Locate the cell with the specified text and output its [x, y] center coordinate. 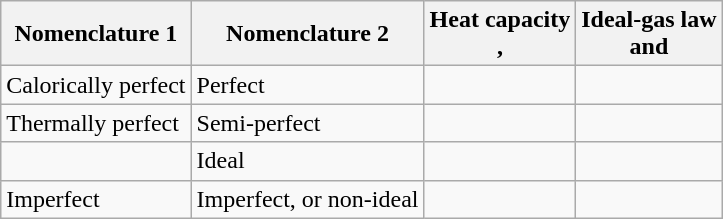
Heat capacity , [500, 34]
Ideal-gas law and [649, 34]
Ideal [308, 161]
Thermally perfect [96, 123]
Nomenclature 1 [96, 34]
Nomenclature 2 [308, 34]
Calorically perfect [96, 85]
Perfect [308, 85]
Imperfect [96, 199]
Imperfect, or non-ideal [308, 199]
Semi-perfect [308, 123]
